Output the (X, Y) coordinate of the center of the cell containing the given text.  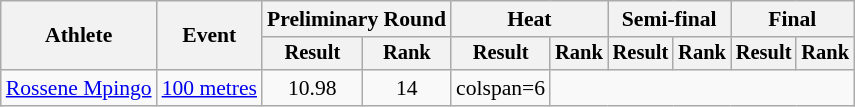
100 metres (210, 88)
Final (792, 19)
14 (407, 88)
Athlete (79, 36)
Preliminary Round (356, 19)
colspan=6 (500, 88)
Semi-final (670, 19)
Heat (530, 19)
10.98 (312, 88)
Rossene Mpingo (79, 88)
Event (210, 36)
